Return (x, y) of the center of cell containing provided text 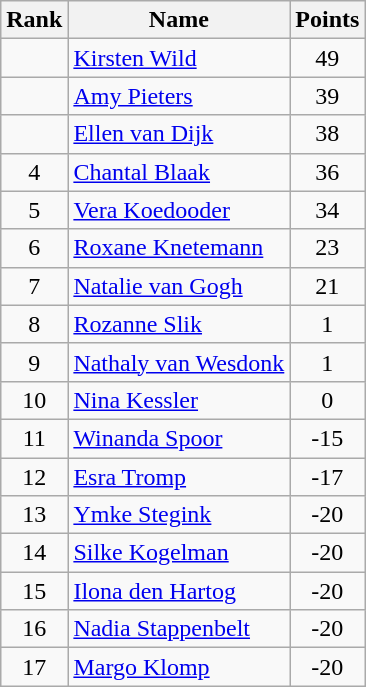
Kirsten Wild (179, 58)
49 (328, 58)
0 (328, 400)
Ymke Stegink (179, 515)
Ilona den Hartog (179, 591)
Points (328, 20)
7 (34, 286)
Name (179, 20)
-17 (328, 477)
12 (34, 477)
6 (34, 248)
Vera Koedooder (179, 210)
36 (328, 172)
15 (34, 591)
Esra Tromp (179, 477)
10 (34, 400)
13 (34, 515)
Chantal Blaak (179, 172)
39 (328, 96)
Ellen van Dijk (179, 134)
11 (34, 438)
23 (328, 248)
Margo Klomp (179, 667)
34 (328, 210)
9 (34, 362)
Roxane Knetemann (179, 248)
Amy Pieters (179, 96)
Nathaly van Wesdonk (179, 362)
21 (328, 286)
Nadia Stappenbelt (179, 629)
Winanda Spoor (179, 438)
4 (34, 172)
16 (34, 629)
Natalie van Gogh (179, 286)
17 (34, 667)
-15 (328, 438)
5 (34, 210)
Rank (34, 20)
14 (34, 553)
Rozanne Slik (179, 324)
8 (34, 324)
Silke Kogelman (179, 553)
Nina Kessler (179, 400)
38 (328, 134)
